Output the [X, Y] coordinate of the center of the cell containing the given text.  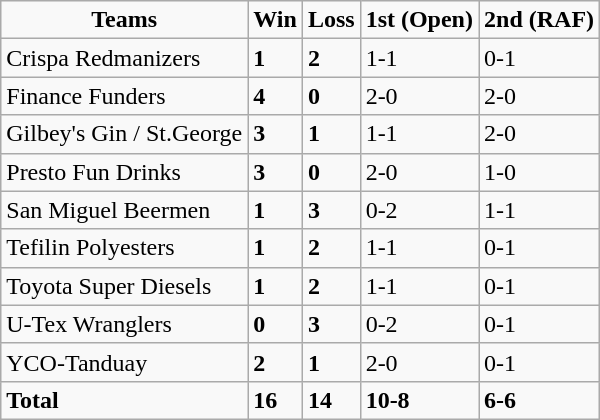
Presto Fun Drinks [124, 172]
Win [276, 20]
16 [276, 400]
Finance Funders [124, 96]
14 [331, 400]
Loss [331, 20]
San Miguel Beermen [124, 210]
1st (Open) [419, 20]
10-8 [419, 400]
4 [276, 96]
2nd (RAF) [538, 20]
YCO-Tanduay [124, 362]
Toyota Super Diesels [124, 286]
U-Tex Wranglers [124, 324]
Tefilin Polyesters [124, 248]
Gilbey's Gin / St.George [124, 134]
Total [124, 400]
Crispa Redmanizers [124, 58]
1-0 [538, 172]
Teams [124, 20]
6-6 [538, 400]
